Find where the given text appears and provide that cell's center as [X, Y] coordinate. 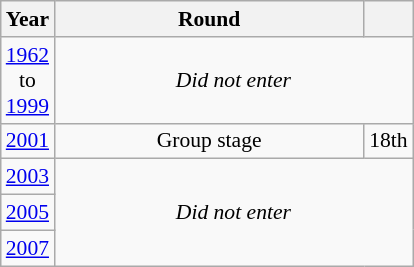
Year [28, 19]
2001 [28, 141]
Group stage [209, 141]
2003 [28, 177]
18th [388, 141]
2005 [28, 213]
2007 [28, 248]
Round [209, 19]
1962to1999 [28, 80]
